Find where the given text appears and provide that cell's center as (x, y) coordinate. 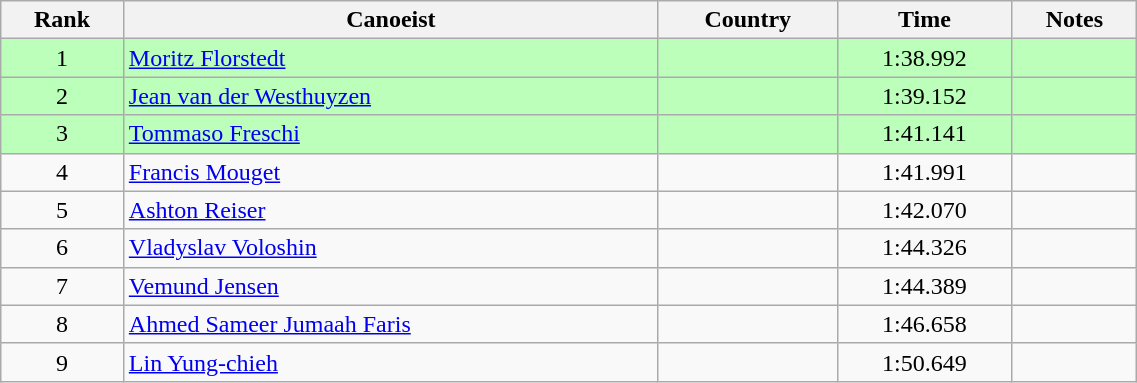
3 (62, 134)
1:38.992 (924, 58)
Rank (62, 20)
1:41.141 (924, 134)
4 (62, 172)
Lin Yung-chieh (390, 362)
Moritz Florstedt (390, 58)
Canoeist (390, 20)
1 (62, 58)
Tommaso Freschi (390, 134)
1:42.070 (924, 210)
7 (62, 286)
6 (62, 248)
8 (62, 324)
1:44.326 (924, 248)
Francis Mouget (390, 172)
Jean van der Westhuyzen (390, 96)
1:50.649 (924, 362)
1:41.991 (924, 172)
Ashton Reiser (390, 210)
1:39.152 (924, 96)
Time (924, 20)
Vladyslav Voloshin (390, 248)
5 (62, 210)
1:46.658 (924, 324)
Notes (1074, 20)
Vemund Jensen (390, 286)
2 (62, 96)
Ahmed Sameer Jumaah Faris (390, 324)
1:44.389 (924, 286)
9 (62, 362)
Country (748, 20)
